Extract the (x, y) coordinate from the center of the cell holding the provided text.  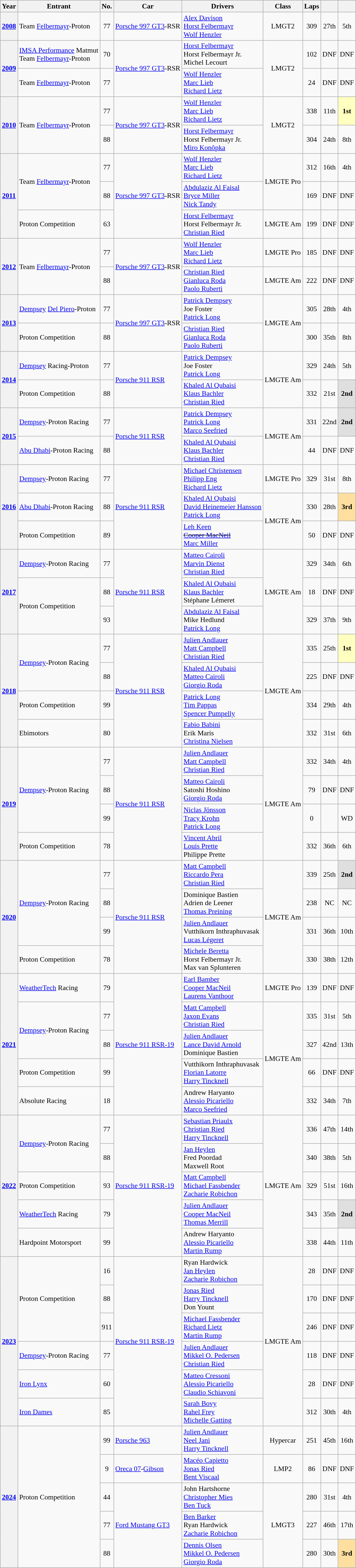
IMSA Performance Matmut Team Felbermayr-Proton (59, 54)
225 (312, 677)
Matt Campbell Jaxon Evans Christian Ried (223, 1016)
LMGT3 (283, 1525)
Fabio Babini Erik Maris Christina Nielsen (223, 733)
Michele Beretta Horst Felbermayr Jr. Max van Splunteren (223, 959)
Entrant (59, 6)
21st (330, 394)
304 (312, 139)
Laps (312, 6)
Andrew Haryanto Alessio Picariello Marco Seefried (223, 1101)
Ben Barker Ryan Hardwick Zacharie Robichon (223, 1526)
Vincent Abril Louis Prette Philippe Prette (223, 846)
Macéo Capietto Jonas Ried Bent Viscaal (223, 1469)
9 (107, 1469)
Patrick Dempsey Patrick Long Marco Seefried (223, 423)
2013 (9, 323)
199 (312, 224)
Julien Andlauer Neel Jani Harry Tincknell (223, 1441)
Hypercar (283, 1441)
LMP2 (283, 1469)
Matteo Cairoli Satoshi Hoshino Giorgio Roda (223, 790)
102 (312, 54)
2024 (9, 1497)
2014 (9, 379)
300 (312, 338)
251 (312, 1441)
2017 (9, 592)
60 (107, 1384)
Khaled Al Qubaisi Klaus Bachler Stéphane Lémeret (223, 592)
2011 (9, 196)
Hardpoint Motorsport (59, 1243)
80 (107, 733)
37th (330, 620)
2015 (9, 436)
13th (347, 1044)
Abdulaziz Al Faisal Mike Hedlund Patrick Long (223, 620)
45th (330, 1441)
Leh Keen Cooper MacNeil Marc Miller (223, 536)
Julien Andlauer Vutthikorn Inthraphuvasak Lucas Légeret (223, 931)
Iron Dames (59, 1412)
Horst Felbermayr Horst Felbermayr Jr. Christian Ried (223, 224)
Alex Davison Horst Felbermayr Wolf Henzler (223, 26)
No. (107, 6)
Julien Andlauer Lance David Arnold Dominique Bastien (223, 1044)
Dominique Bastien Adrien de Leener Thomas Preining (223, 903)
2019 (9, 804)
Abdulaziz Al Faisal Bryce Miller Nick Tandy (223, 196)
85 (107, 1412)
12th (347, 959)
Matt Campbell Riccardo Pera Christian Ried (223, 875)
Drivers (223, 6)
169 (312, 196)
Dennis Olsen Mikkel O. Pedersen Giorgio Roda (223, 1554)
50 (312, 536)
Julien Andlauer Mikkel O. Pedersen Christian Ried (223, 1356)
2010 (9, 125)
339 (312, 875)
139 (312, 988)
Dempsey Del Piero-Proton (59, 309)
118 (312, 1356)
Khaled Al Qubaisi David Heinemeier Hansson Patrick Long (223, 507)
Year (9, 6)
47th (330, 1129)
44th (330, 1243)
29th (330, 705)
246 (312, 1328)
227 (312, 1526)
Patrick Long Tim Pappas Spencer Pumpelly (223, 705)
2016 (9, 507)
Sebastian Priaulx Christian Ried Harry Tincknell (223, 1129)
0 (312, 818)
John Hartshorne Christopher Mies Ben Tuck (223, 1497)
16 (107, 1271)
Horst Felbermayr Horst Felbermayr Jr. Michel Lecourt (223, 54)
89 (107, 536)
309 (312, 26)
27th (330, 26)
Horst Felbermayr Horst Felbermayr Jr. Miro Konôpka (223, 139)
343 (312, 1214)
Absolute Racing (59, 1101)
24 (312, 83)
334 (312, 705)
2018 (9, 691)
10th (347, 931)
Jonas Ried Harry Tincknell Don Yount (223, 1299)
46th (330, 1526)
170 (312, 1299)
222 (312, 281)
51st (330, 1186)
63 (107, 224)
Iron Lynx (59, 1384)
17th (347, 1526)
911 (107, 1328)
Porsche 963 (147, 1441)
22nd (330, 423)
14th (347, 1129)
Niclas Jönsson Tracy Krohn Patrick Long (223, 818)
336 (312, 1129)
Matteo Cressoni Alessio Picariello Claudio Schiavoni (223, 1384)
Earl Bamber Cooper MacNeil Laurens Vanthoor (223, 988)
Ryan Hardwick Jan Heylen Zacharie Robichon (223, 1271)
2022 (9, 1186)
Jan Heylen Fred Poordad Maxwell Root (223, 1158)
2021 (9, 1044)
2020 (9, 917)
66 (312, 1073)
Khaled Al Qubaisi Matteo Cairoli Giorgio Roda (223, 677)
Car (147, 6)
Oreca 07-Gibson (147, 1469)
340 (312, 1158)
Ford Mustang GT3 (147, 1525)
Julien Andlauer Cooper MacNeil Thomas Merrill (223, 1214)
Matteo Cairoli Marvin Dienst Christian Ried (223, 564)
42nd (330, 1044)
Matt Campbell Michael Fassbender Zacharie Robichon (223, 1186)
Michael Christensen Philipp Eng Richard Lietz (223, 479)
Michael Fassbender Richard Lietz Martin Rump (223, 1328)
185 (312, 253)
70 (107, 54)
Sarah Bovy Rahel Frey Michelle Gatting (223, 1412)
9th (347, 620)
305 (312, 309)
WD (347, 818)
Ebimotors (59, 733)
7th (347, 1101)
327 (312, 1044)
2023 (9, 1341)
Dempsey Racing-Proton (59, 366)
Vutthikorn Inthraphuvasak Florian Latorre Harry Tincknell (223, 1073)
86 (312, 1469)
2009 (9, 69)
2008 (9, 26)
2012 (9, 266)
Andrew Haryanto Alessio Picariello Martin Rump (223, 1243)
Class (283, 6)
238 (312, 903)
